From the cell containing the given text, extract its center point as (x, y) coordinate. 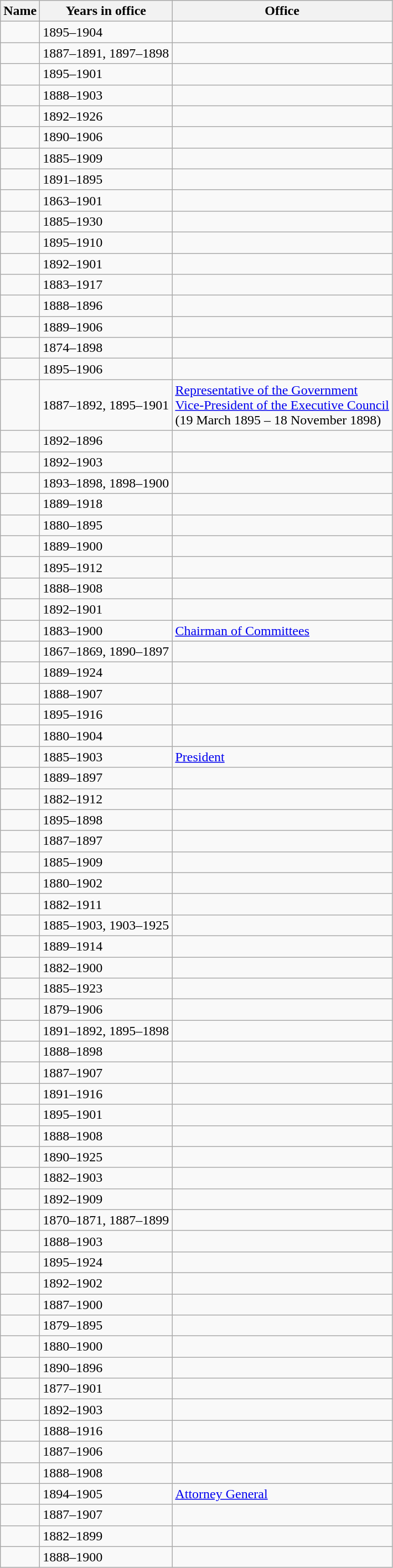
1888–1900 (106, 1557)
1890–1896 (106, 1368)
1891–1895 (106, 179)
1885–1903, 1903–1925 (106, 925)
1880–1902 (106, 883)
1882–1900 (106, 968)
1887–1891, 1897–1898 (106, 53)
1895–1924 (106, 1262)
President (282, 757)
1891–1916 (106, 1094)
Office (282, 11)
1892–1926 (106, 116)
1892–1896 (106, 441)
Chairman of Committees (282, 630)
1895–1912 (106, 567)
1870–1871, 1887–1899 (106, 1220)
1882–1903 (106, 1178)
1895–1904 (106, 32)
1882–1899 (106, 1536)
Name (20, 11)
1891–1892, 1895–1898 (106, 1031)
1888–1907 (106, 694)
1885–1923 (106, 989)
1882–1912 (106, 799)
1887–1892, 1895–1901 (106, 405)
1880–1900 (106, 1347)
1893–1898, 1898–1900 (106, 483)
1867–1869, 1890–1897 (106, 652)
1880–1904 (106, 736)
1885–1930 (106, 221)
1879–1906 (106, 1010)
1889–1924 (106, 673)
1887–1897 (106, 841)
1874–1898 (106, 348)
1883–1900 (106, 630)
1889–1914 (106, 946)
1892–1909 (106, 1199)
Years in office (106, 11)
1895–1916 (106, 715)
Representative of the GovernmentVice-President of the Executive Council(19 March 1895 – 18 November 1898) (282, 405)
1895–1910 (106, 242)
1883–1917 (106, 285)
1882–1911 (106, 904)
1890–1906 (106, 137)
1890–1925 (106, 1157)
1888–1898 (106, 1052)
1889–1900 (106, 546)
1892–1902 (106, 1283)
1885–1903 (106, 757)
1888–1916 (106, 1431)
1894–1905 (106, 1494)
1889–1918 (106, 504)
1895–1898 (106, 820)
1887–1906 (106, 1452)
1887–1900 (106, 1304)
1889–1906 (106, 327)
1877–1901 (106, 1389)
1879–1895 (106, 1326)
1889–1897 (106, 778)
1895–1906 (106, 369)
Attorney General (282, 1494)
1880–1895 (106, 525)
1863–1901 (106, 200)
1888–1896 (106, 306)
